Pinpoint the cell where the given text exists, returning its (X, Y) midpoint coordinate. 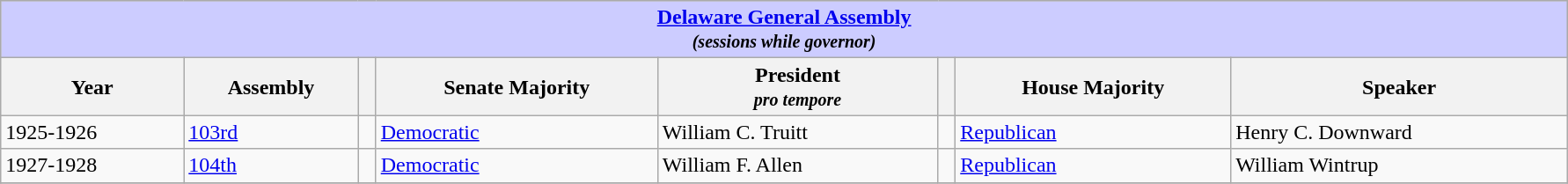
104th (271, 166)
Year (92, 86)
Assembly (271, 86)
Henry C. Downward (1399, 132)
Senate Majority (517, 86)
Speaker (1399, 86)
1925-1926 (92, 132)
William Wintrup (1399, 166)
House Majority (1093, 86)
Presidentpro tempore (797, 86)
William F. Allen (797, 166)
Delaware General Assembly (sessions while governor) (785, 30)
William C. Truitt (797, 132)
1927-1928 (92, 166)
103rd (271, 132)
